Scan for the cell matching the given text and deliver its [x, y] coordinate at center. 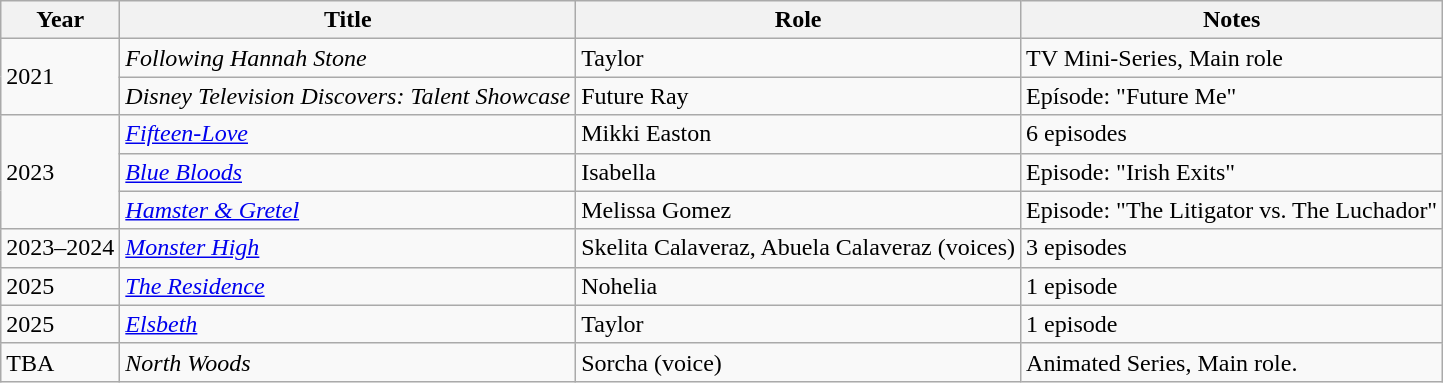
North Woods [348, 362]
Disney Television Discovers: Talent Showcase [348, 96]
Year [60, 20]
2023 [60, 172]
Fifteen-Love [348, 134]
TV Mini-Series, Main role [1232, 58]
Skelita Calaveraz, Abuela Calaveraz (voices) [798, 248]
6 episodes [1232, 134]
Isabella [798, 172]
Animated Series, Main role. [1232, 362]
Notes [1232, 20]
Elsbeth [348, 324]
Nohelia [798, 286]
TBA [60, 362]
Mikki Easton [798, 134]
Melissa Gomez [798, 210]
Episode: "Irish Exits" [1232, 172]
Sorcha (voice) [798, 362]
Epísode: "Future Me" [1232, 96]
Following Hannah Stone [348, 58]
3 episodes [1232, 248]
Role [798, 20]
Future Ray [798, 96]
2021 [60, 77]
Episode: "The Litigator vs. The Luchador" [1232, 210]
2023–2024 [60, 248]
Hamster & Gretel [348, 210]
Blue Bloods [348, 172]
Title [348, 20]
The Residence [348, 286]
Monster High [348, 248]
